Output the (X, Y) coordinate of the center of the cell containing the given text.  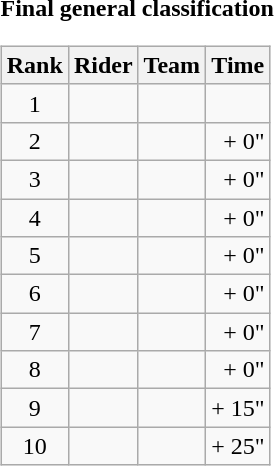
Team (172, 65)
Time (238, 65)
Rider (103, 65)
9 (34, 408)
4 (34, 217)
+ 25" (238, 446)
10 (34, 446)
+ 15" (238, 408)
5 (34, 256)
Rank (34, 65)
6 (34, 294)
8 (34, 370)
2 (34, 141)
7 (34, 332)
1 (34, 103)
3 (34, 179)
